For the text-containing cell, return its midpoint in [X, Y] coordinate format. 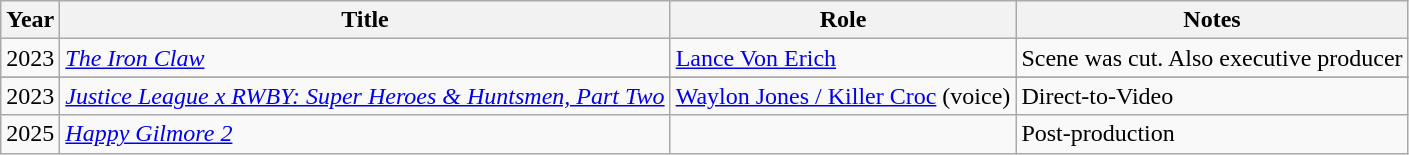
Justice League x RWBY: Super Heroes & Huntsmen, Part Two [365, 96]
Year [30, 20]
Happy Gilmore 2 [365, 134]
2025 [30, 134]
Notes [1212, 20]
Title [365, 20]
Lance Von Erich [843, 58]
Post-production [1212, 134]
Role [843, 20]
Direct-to-Video [1212, 96]
Scene was cut. Also executive producer [1212, 58]
Waylon Jones / Killer Croc (voice) [843, 96]
The Iron Claw [365, 58]
